Search for the cell housing the specified text and yield its [X, Y] center coordinate. 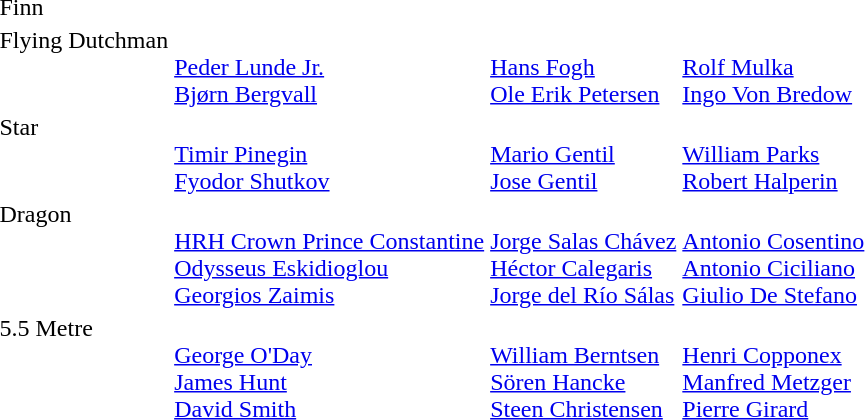
Timir PineginFyodor Shutkov [330, 154]
HRH Crown Prince ConstantineOdysseus EskidioglouGeorgios Zaimis [330, 254]
Jorge Salas ChávezHéctor CalegarisJorge del Río Sálas [584, 254]
Mario GentilJose Gentil [584, 154]
Peder Lunde Jr.Bjørn Bergvall [330, 67]
Hans FoghOle Erik Petersen [584, 67]
